Identify which cell holds the provided text, then report its (X, Y) central coordinate. 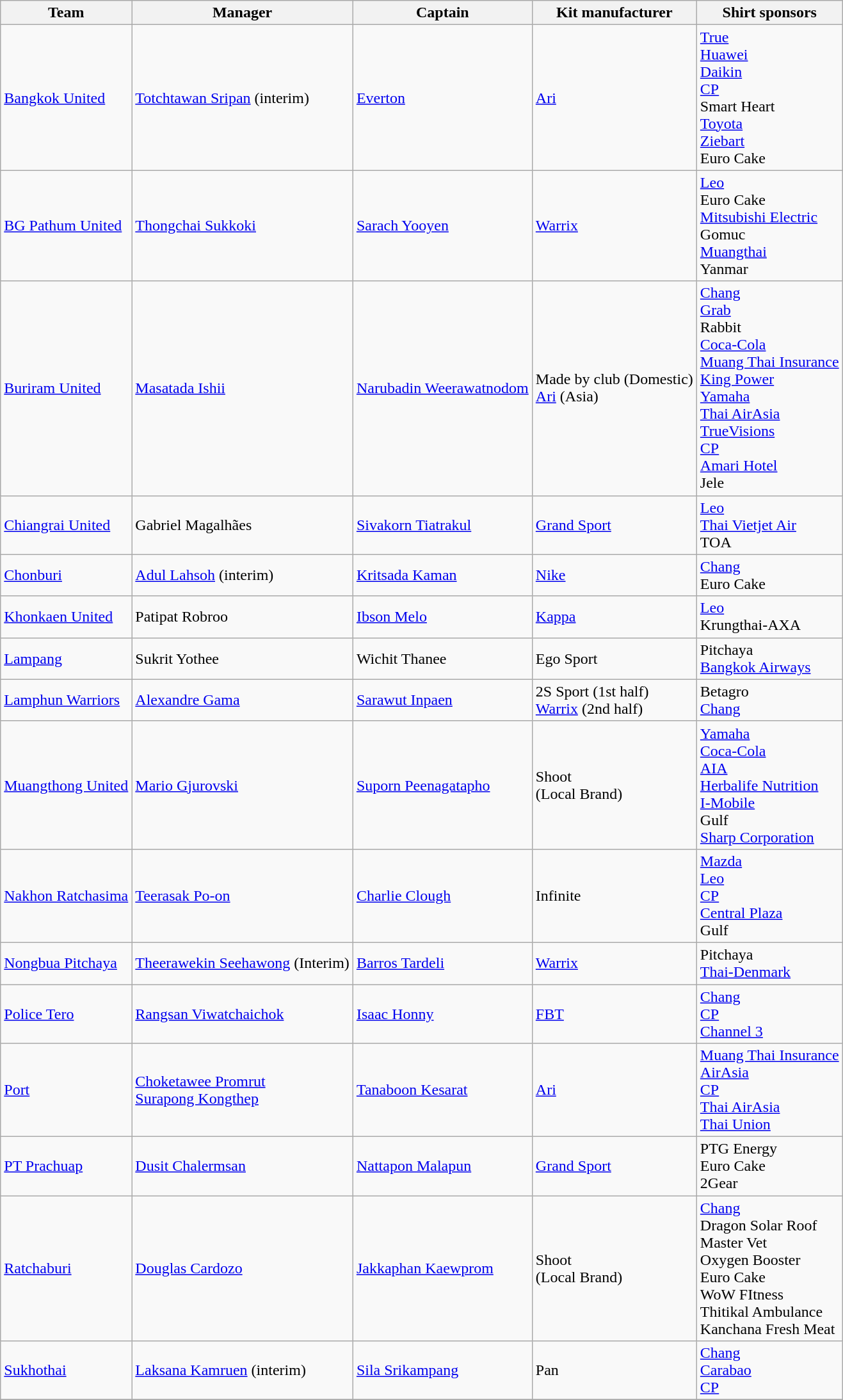
Sarawut Inpaen (442, 700)
Masatada Ishii (243, 388)
Police Tero (67, 1014)
Suporn Peenagatapho (442, 785)
Kritsada Kaman (442, 575)
Teerasak Po-on (243, 896)
Kappa (614, 617)
Nattapon Malapun (442, 1166)
Chang CPChannel 3 (769, 1014)
Douglas Cardozo (243, 1269)
Muang Thai InsuranceAirAsiaCP Thai AirAsiaThai Union (769, 1090)
2S Sport (1st half) Warrix (2nd half) (614, 700)
Gabriel Magalhães (243, 525)
Team (67, 13)
ChangGrabRabbitCoca-ColaMuang Thai InsuranceKing PowerYamahaThai AirAsiaTrueVisionsCPAmari HotelJele (769, 388)
Muangthong United (67, 785)
Shirt sponsors (769, 13)
Sivakorn Tiatrakul (442, 525)
Totchtawan Sripan (interim) (243, 97)
Manager (243, 13)
Charlie Clough (442, 896)
Made by club (Domestic) Ari (Asia) (614, 388)
Mario Gjurovski (243, 785)
Port (67, 1090)
Jakkaphan Kaewprom (442, 1269)
Patipat Robroo (243, 617)
Ibson Melo (442, 617)
Tanaboon Kesarat (442, 1090)
Chonburi (67, 575)
Nike (614, 575)
ChangDragon Solar RoofMaster VetOxygen BoosterEuro CakeWoW FItnessThitikal AmbulanceKanchana Fresh Meat (769, 1269)
FBT (614, 1014)
Adul Lahsoh (interim) (243, 575)
Isaac Honny (442, 1014)
Thongchai Sukkoki (243, 225)
Dusit Chalermsan (243, 1166)
Nongbua Pitchaya (67, 963)
PitchayaBangkok Airways (769, 658)
Buriram United (67, 388)
LeoEuro CakeMitsubishi ElectricGomucMuangthaiYanmar (769, 225)
Lampang (67, 658)
Kit manufacturer (614, 13)
Khonkaen United (67, 617)
MazdaLeoCPCentral PlazaGulf (769, 896)
Alexandre Gama (243, 700)
PTG EnergyEuro Cake2Gear (769, 1166)
Choketawee Promrut Surapong Kongthep (243, 1090)
BG Pathum United (67, 225)
Sukrit Yothee (243, 658)
Leo Krungthai-AXA (769, 617)
Bangkok United (67, 97)
YamahaCoca-ColaAIAHerbalife NutritionI-MobileGulfSharp Corporation (769, 785)
Barros Tardeli (442, 963)
Infinite (614, 896)
ChangEuro Cake (769, 575)
Sukhothai (67, 1371)
Chiangrai United (67, 525)
PT Prachuap (67, 1166)
Nakhon Ratchasima (67, 896)
Laksana Kamruen (interim) (243, 1371)
Captain (442, 13)
Sila Srikampang (442, 1371)
Theerawekin Seehawong (Interim) (243, 963)
Pan (614, 1371)
Wichit Thanee (442, 658)
Betagro Chang (769, 700)
Pitchaya Thai-Denmark (769, 963)
Ratchaburi (67, 1269)
Everton (442, 97)
Lamphun Warriors (67, 700)
Rangsan Viwatchaichok (243, 1014)
LeoThai Vietjet AirTOA (769, 525)
TrueHuaweiDaikinCPSmart HeartToyotaZiebartEuro Cake (769, 97)
Sarach Yooyen (442, 225)
Narubadin Weerawatnodom (442, 388)
Ego Sport (614, 658)
ChangCarabaoCP (769, 1371)
